Extract the [X, Y] coordinate from the center of the cell holding the provided text.  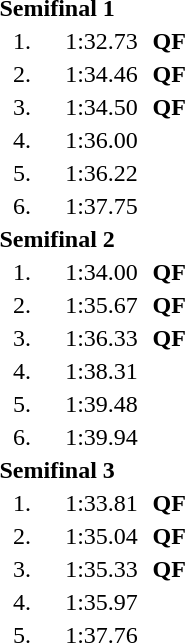
1:39.48 [102, 404]
1:33.81 [102, 503]
1:35.33 [102, 569]
1:36.33 [102, 338]
1:34.46 [102, 74]
1:38.31 [102, 371]
1:34.00 [102, 272]
1:36.22 [102, 173]
1:36.00 [102, 140]
1:34.50 [102, 107]
1:35.97 [102, 602]
1:39.94 [102, 437]
1:37.75 [102, 206]
1:32.73 [102, 41]
1:35.04 [102, 536]
1:35.67 [102, 305]
